Locate the cell with the specified text and output its (X, Y) center coordinate. 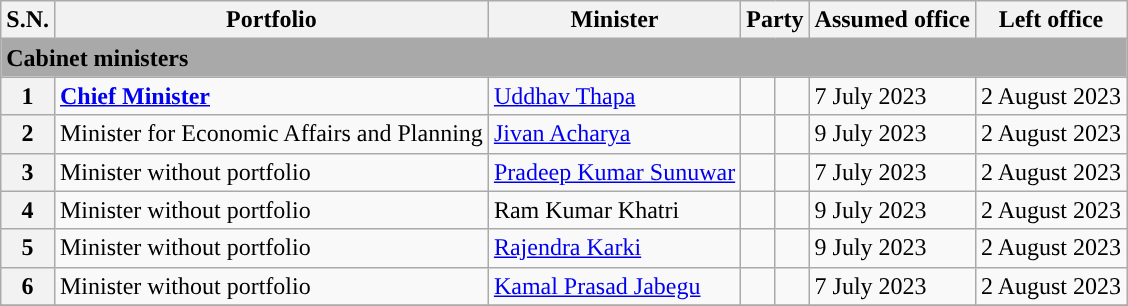
4 (28, 210)
3 (28, 172)
Assumed office (892, 20)
Minister for Economic Affairs and Planning (271, 134)
Pradeep Kumar Sunuwar (614, 172)
6 (28, 286)
Cabinet ministers (564, 58)
Left office (1050, 20)
S.N. (28, 20)
Kamal Prasad Jabegu (614, 286)
Uddhav Thapa (614, 96)
Chief Minister (271, 96)
Party (775, 20)
Ram Kumar Khatri (614, 210)
Portfolio (271, 20)
Rajendra Karki (614, 248)
2 (28, 134)
5 (28, 248)
Minister (614, 20)
Jivan Acharya (614, 134)
1 (28, 96)
